Determine the (X, Y) coordinate at the center of the cell enclosing the given text.  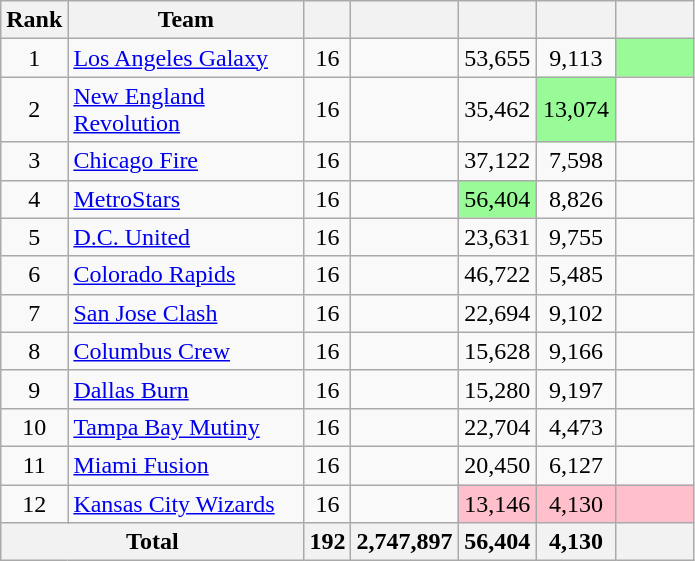
10 (34, 427)
9 (34, 389)
Colorado Rapids (186, 275)
2,747,897 (404, 542)
6,127 (576, 465)
20,450 (498, 465)
9,755 (576, 237)
D.C. United (186, 237)
MetroStars (186, 199)
Total (152, 542)
Rank (34, 20)
1 (34, 58)
2 (34, 110)
Los Angeles Galaxy (186, 58)
12 (34, 503)
15,628 (498, 351)
San Jose Clash (186, 313)
Kansas City Wizards (186, 503)
4 (34, 199)
46,722 (498, 275)
192 (328, 542)
13,146 (498, 503)
Chicago Fire (186, 161)
22,694 (498, 313)
11 (34, 465)
13,074 (576, 110)
9,102 (576, 313)
Miami Fusion (186, 465)
9,113 (576, 58)
7 (34, 313)
Tampa Bay Mutiny (186, 427)
Team (186, 20)
22,704 (498, 427)
5 (34, 237)
37,122 (498, 161)
9,166 (576, 351)
4,473 (576, 427)
35,462 (498, 110)
Dallas Burn (186, 389)
9,197 (576, 389)
3 (34, 161)
New England Revolution (186, 110)
8,826 (576, 199)
23,631 (498, 237)
Columbus Crew (186, 351)
15,280 (498, 389)
6 (34, 275)
7,598 (576, 161)
8 (34, 351)
53,655 (498, 58)
5,485 (576, 275)
